Detect which cell encompasses the target text, then output its (x, y) center coordinate. 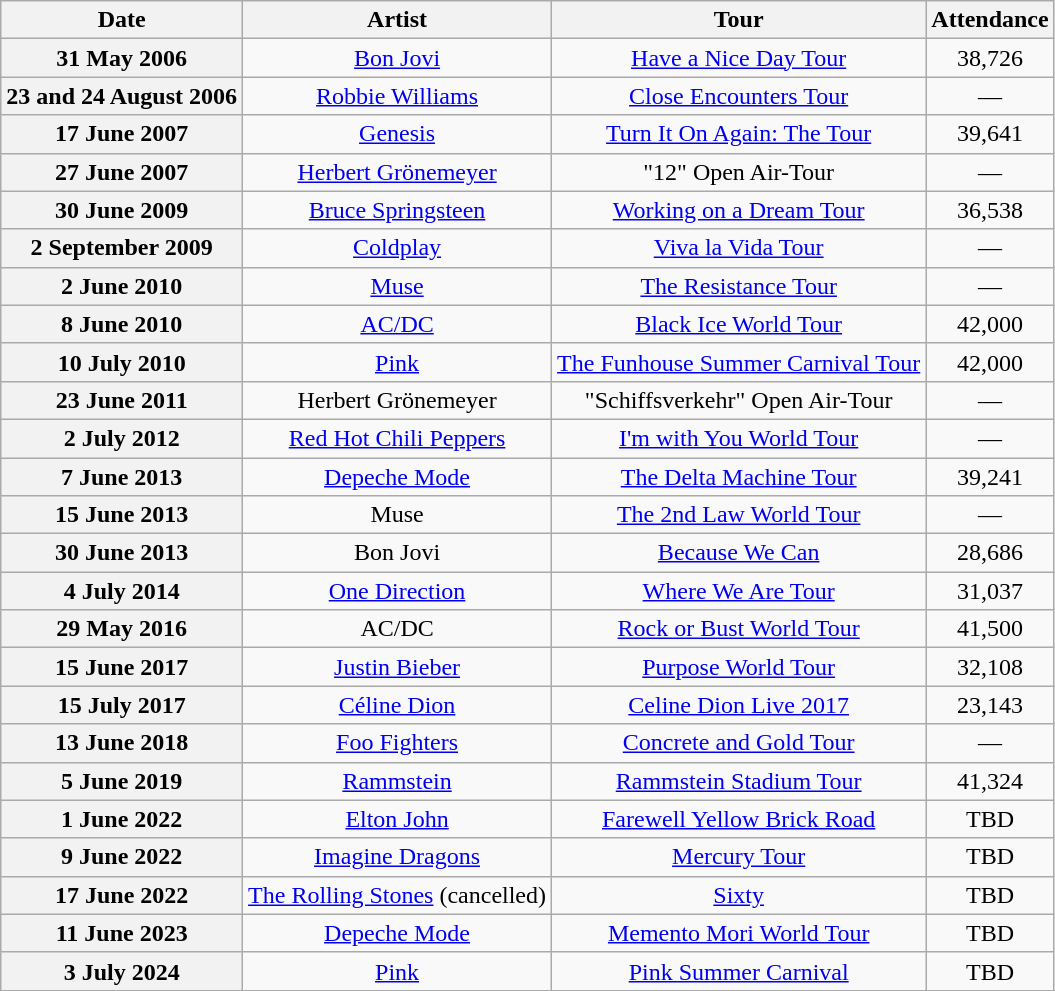
Viva la Vida Tour (739, 248)
15 June 2017 (122, 667)
23 and 24 August 2006 (122, 96)
Tour (739, 20)
Working on a Dream Tour (739, 210)
10 July 2010 (122, 362)
Artist (398, 20)
5 June 2019 (122, 781)
Sixty (739, 895)
2 July 2012 (122, 438)
9 June 2022 (122, 857)
2 September 2009 (122, 248)
Memento Mori World Tour (739, 933)
28,686 (990, 553)
2 June 2010 (122, 286)
Robbie Williams (398, 96)
23 June 2011 (122, 400)
11 June 2023 (122, 933)
7 June 2013 (122, 477)
Because We Can (739, 553)
Pink Summer Carnival (739, 971)
One Direction (398, 591)
3 July 2024 (122, 971)
Turn It On Again: The Tour (739, 134)
Céline Dion (398, 705)
The 2nd Law World Tour (739, 515)
36,538 (990, 210)
31,037 (990, 591)
Rammstein Stadium Tour (739, 781)
"12" Open Air-Tour (739, 172)
Elton John (398, 819)
Justin Bieber (398, 667)
Red Hot Chili Peppers (398, 438)
17 June 2022 (122, 895)
8 June 2010 (122, 324)
"Schiffsverkehr" Open Air-Tour (739, 400)
Rammstein (398, 781)
Concrete and Gold Tour (739, 743)
Black Ice World Tour (739, 324)
41,324 (990, 781)
15 July 2017 (122, 705)
4 July 2014 (122, 591)
27 June 2007 (122, 172)
Foo Fighters (398, 743)
1 June 2022 (122, 819)
30 June 2009 (122, 210)
Coldplay (398, 248)
Attendance (990, 20)
The Rolling Stones (cancelled) (398, 895)
29 May 2016 (122, 629)
17 June 2007 (122, 134)
30 June 2013 (122, 553)
I'm with You World Tour (739, 438)
Purpose World Tour (739, 667)
13 June 2018 (122, 743)
Farewell Yellow Brick Road (739, 819)
Imagine Dragons (398, 857)
The Delta Machine Tour (739, 477)
32,108 (990, 667)
Mercury Tour (739, 857)
Have a Nice Day Tour (739, 58)
The Resistance Tour (739, 286)
39,641 (990, 134)
Genesis (398, 134)
Date (122, 20)
23,143 (990, 705)
Close Encounters Tour (739, 96)
Where We Are Tour (739, 591)
Rock or Bust World Tour (739, 629)
38,726 (990, 58)
The Funhouse Summer Carnival Tour (739, 362)
31 May 2006 (122, 58)
15 June 2013 (122, 515)
Celine Dion Live 2017 (739, 705)
Bruce Springsteen (398, 210)
39,241 (990, 477)
41,500 (990, 629)
